Scan for the cell matching the given text and deliver its (x, y) coordinate at center. 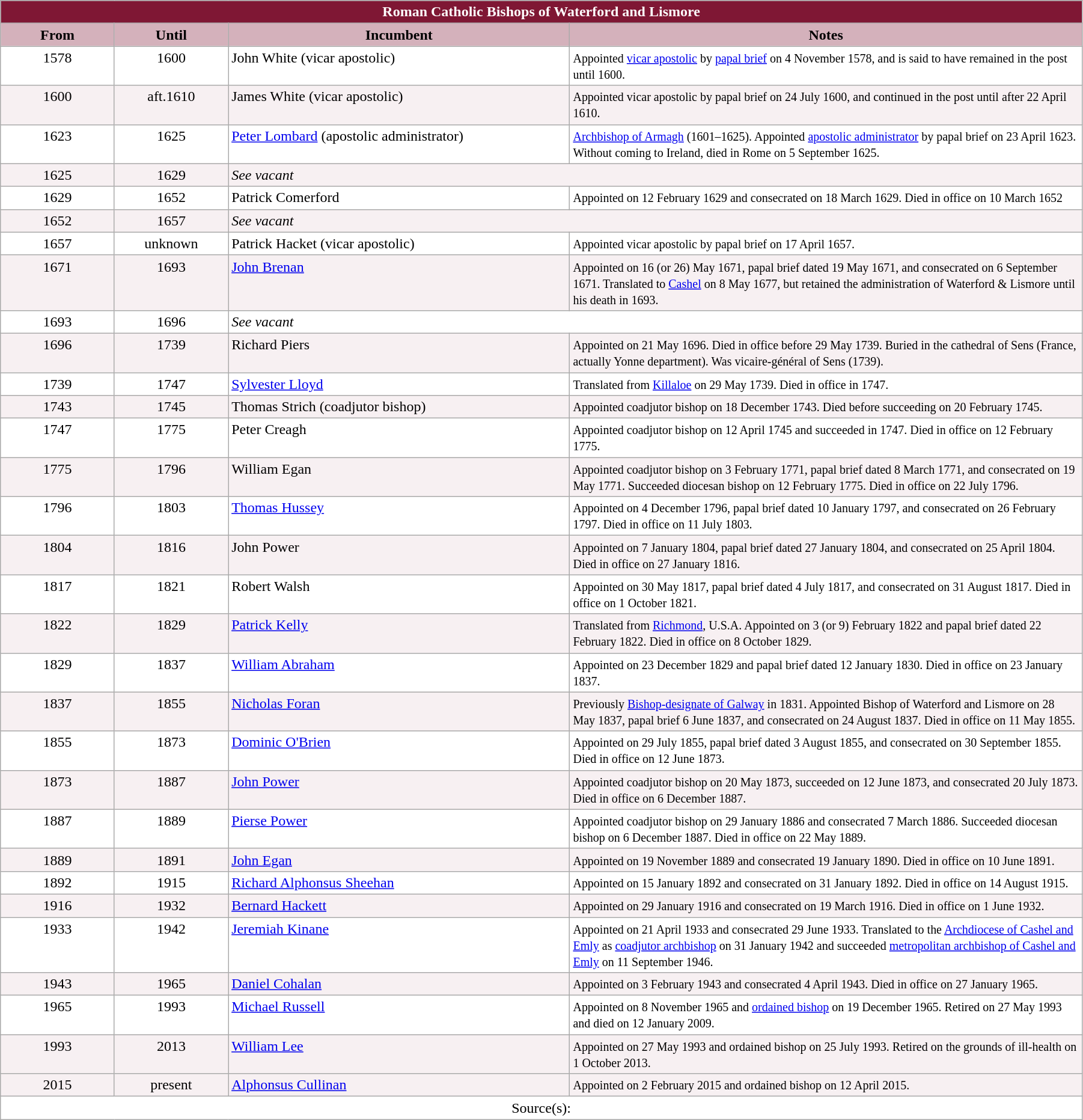
1743 (58, 407)
John Egan (399, 860)
Bernard Hackett (399, 905)
William Abraham (399, 672)
Translated from Killaloe on 29 May 1739. Died in office in 1747. (826, 384)
1817 (58, 594)
1821 (171, 594)
aft.1610 (171, 105)
1671 (58, 283)
Pierse Power (399, 828)
Richard Piers (399, 352)
Appointed on 29 July 1855, papal brief dated 3 August 1855, and consecrated on 30 September 1855. Died in office on 12 June 1873. (826, 750)
Appointed on 15 January 1892 and consecrated on 31 January 1892. Died in office on 14 August 1915. (826, 883)
Appointed on 29 January 1916 and consecrated on 19 March 1916. Died in office on 1 June 1932. (826, 905)
1623 (58, 144)
Translated from Richmond, U.S.A. Appointed on 3 (or 9) February 1822 and papal brief dated 22 February 1822. Died in office on 8 October 1829. (826, 634)
1803 (171, 516)
John White (vicar apostolic) (399, 66)
Alphonsus Cullinan (399, 1085)
2013 (171, 1054)
William Lee (399, 1054)
Patrick Comerford (399, 198)
1932 (171, 905)
Appointed on 23 December 1829 and papal brief dated 12 January 1830. Died in office on 23 January 1837. (826, 672)
Appointed vicar apostolic by papal brief on 24 July 1600, and continued in the post until after 22 April 1610. (826, 105)
Until (171, 35)
Patrick Kelly (399, 634)
William Egan (399, 477)
Peter Creagh (399, 438)
Appointed on 12 February 1629 and consecrated on 18 March 1629. Died in office on 10 March 1652 (826, 198)
James White (vicar apostolic) (399, 105)
1915 (171, 883)
Appointed on 4 December 1796, papal brief dated 10 January 1797, and consecrated on 26 February 1797. Died in office on 11 July 1803. (826, 516)
Thomas Strich (coadjutor bishop) (399, 407)
1943 (58, 984)
Appointed coadjutor bishop on 12 April 1745 and succeeded in 1747. Died in office on 12 February 1775. (826, 438)
Richard Alphonsus Sheehan (399, 883)
Appointed on 2 February 2015 and ordained bishop on 12 April 2015. (826, 1085)
1891 (171, 860)
Appointed on 7 January 1804, papal brief dated 27 January 1804, and consecrated on 25 April 1804. Died in office on 27 January 1816. (826, 555)
1578 (58, 66)
Appointed coadjutor bishop on 18 December 1743. Died before succeeding on 20 February 1745. (826, 407)
Robert Walsh (399, 594)
Michael Russell (399, 1015)
Source(s): (541, 1108)
1942 (171, 945)
Appointed on 30 May 1817, papal brief dated 4 July 1817, and consecrated on 31 August 1817. Died in office on 1 October 1821. (826, 594)
Patrick Hacket (vicar apostolic) (399, 243)
Sylvester Lloyd (399, 384)
Appointed vicar apostolic by papal brief on 4 November 1578, and is said to have remained in the post until 1600. (826, 66)
Incumbent (399, 35)
Jeremiah Kinane (399, 945)
Nicholas Foran (399, 712)
Dominic O'Brien (399, 750)
Daniel Cohalan (399, 984)
present (171, 1085)
unknown (171, 243)
2015 (58, 1085)
1804 (58, 555)
Appointed on 3 February 1943 and consecrated 4 April 1943. Died in office on 27 January 1965. (826, 984)
1916 (58, 905)
Appointed coadjutor bishop on 20 May 1873, succeeded on 12 June 1873, and consecrated 20 July 1873. Died in office on 6 December 1887. (826, 790)
Appointed on 27 May 1993 and ordained bishop on 25 July 1993. Retired on the grounds of ill-health on 1 October 2013. (826, 1054)
Appointed on 19 November 1889 and consecrated 19 January 1890. Died in office on 10 June 1891. (826, 860)
1745 (171, 407)
1892 (58, 883)
1933 (58, 945)
Thomas Hussey (399, 516)
Notes (826, 35)
Appointed vicar apostolic by papal brief on 17 April 1657. (826, 243)
1822 (58, 634)
Appointed on 8 November 1965 and ordained bishop on 19 December 1965. Retired on 27 May 1993 and died on 12 January 2009. (826, 1015)
Roman Catholic Bishops of Waterford and Lismore (541, 12)
1816 (171, 555)
Peter Lombard (apostolic administrator) (399, 144)
From (58, 35)
John Brenan (399, 283)
